Search for the cell housing the specified text and yield its (X, Y) center coordinate. 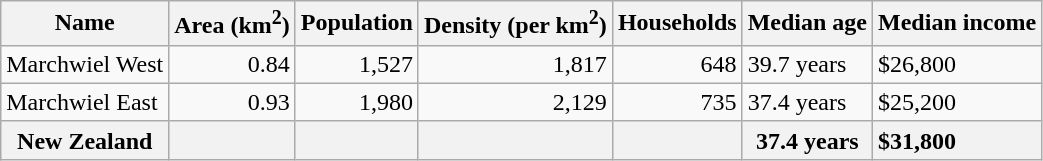
Marchwiel East (85, 102)
Area (km2) (232, 24)
1,817 (515, 64)
Median income (958, 24)
Density (per km2) (515, 24)
Name (85, 24)
New Zealand (85, 140)
Households (677, 24)
648 (677, 64)
$25,200 (958, 102)
735 (677, 102)
$26,800 (958, 64)
1,980 (356, 102)
Median age (807, 24)
0.84 (232, 64)
0.93 (232, 102)
2,129 (515, 102)
Population (356, 24)
Marchwiel West (85, 64)
1,527 (356, 64)
$31,800 (958, 140)
39.7 years (807, 64)
